Return (x, y) of the center of cell containing provided text 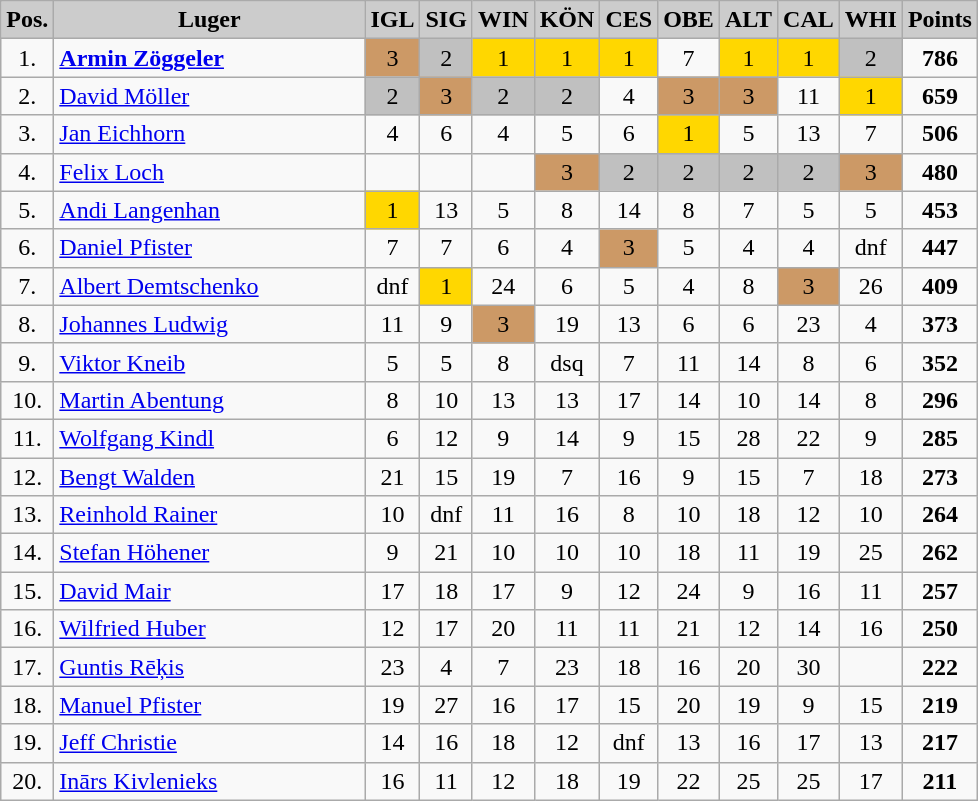
Jan Eichhorn (210, 134)
Johannes Ludwig (210, 324)
Wilfried Huber (210, 629)
447 (940, 248)
dsq (567, 362)
Viktor Kneib (210, 362)
Manuel Pfister (210, 705)
5. (28, 210)
ALT (748, 20)
Daniel Pfister (210, 248)
SIG (446, 20)
WHI (870, 20)
WIN (503, 20)
257 (940, 591)
11. (28, 438)
273 (940, 477)
211 (940, 781)
Pos. (28, 20)
26 (870, 286)
Jeff Christie (210, 743)
Points (940, 20)
4. (28, 172)
264 (940, 515)
352 (940, 362)
222 (940, 667)
659 (940, 96)
CAL (809, 20)
Andi Langenhan (210, 210)
13. (28, 515)
30 (809, 667)
OBE (689, 20)
506 (940, 134)
KÖN (567, 20)
12. (28, 477)
262 (940, 553)
480 (940, 172)
19. (28, 743)
Reinhold Rainer (210, 515)
296 (940, 400)
Guntis Rēķis (210, 667)
6. (28, 248)
8. (28, 324)
219 (940, 705)
Luger (210, 20)
Bengt Walden (210, 477)
17. (28, 667)
Wolfgang Kindl (210, 438)
9. (28, 362)
250 (940, 629)
217 (940, 743)
7. (28, 286)
285 (940, 438)
18. (28, 705)
Armin Zöggeler (210, 58)
David Möller (210, 96)
IGL (392, 20)
Inārs Kivlenieks (210, 781)
27 (446, 705)
15. (28, 591)
Martin Abentung (210, 400)
CES (629, 20)
786 (940, 58)
3. (28, 134)
28 (748, 438)
Felix Loch (210, 172)
16. (28, 629)
2. (28, 96)
20. (28, 781)
David Mair (210, 591)
14. (28, 553)
409 (940, 286)
453 (940, 210)
1. (28, 58)
373 (940, 324)
Albert Demtschenko (210, 286)
10. (28, 400)
Stefan Höhener (210, 553)
